Return [X, Y] of the center of cell containing provided text 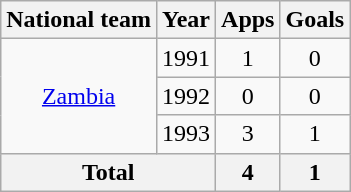
4 [248, 172]
1993 [186, 134]
National team [79, 20]
Zambia [79, 96]
3 [248, 134]
Year [186, 20]
Goals [315, 20]
Total [108, 172]
1992 [186, 96]
1991 [186, 58]
Apps [248, 20]
